From the cell containing the given text, extract its center point as [x, y] coordinate. 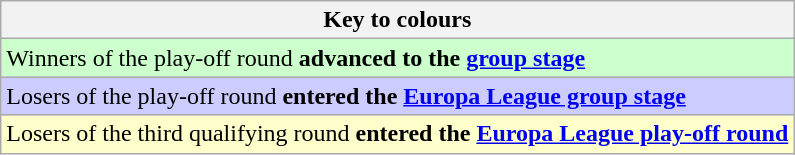
Key to colours [398, 20]
Losers of the third qualifying round entered the Europa League play-off round [398, 134]
Losers of the play-off round entered the Europa League group stage [398, 96]
Winners of the play-off round advanced to the group stage [398, 58]
